Detect which cell encompasses the target text, then output its (X, Y) center coordinate. 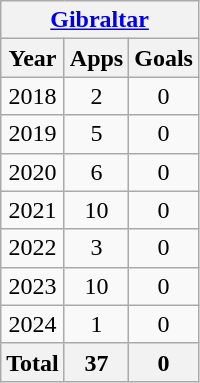
2019 (33, 134)
2018 (33, 96)
37 (96, 362)
1 (96, 324)
2023 (33, 286)
2024 (33, 324)
Total (33, 362)
5 (96, 134)
2 (96, 96)
Gibraltar (100, 20)
2021 (33, 210)
3 (96, 248)
Year (33, 58)
2022 (33, 248)
Apps (96, 58)
Goals (164, 58)
2020 (33, 172)
6 (96, 172)
